Determine the (X, Y) coordinate at the center of the cell enclosing the given text.  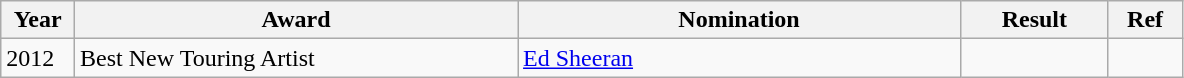
Result (1035, 20)
Year (38, 20)
Nomination (740, 20)
Best New Touring Artist (296, 58)
2012 (38, 58)
Award (296, 20)
Ed Sheeran (740, 58)
Ref (1145, 20)
